Find where the given text appears and provide that cell's center as [X, Y] coordinate. 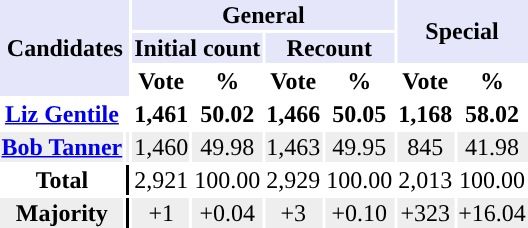
845 [426, 147]
Liz Gentile [62, 114]
49.95 [360, 147]
+0.04 [228, 213]
+0.10 [360, 213]
41.98 [492, 147]
+3 [294, 213]
Bob Tanner [62, 147]
49.98 [228, 147]
Total [62, 180]
+16.04 [492, 213]
Recount [330, 48]
58.02 [492, 114]
1,463 [294, 147]
2,929 [294, 180]
50.05 [360, 114]
1,168 [426, 114]
+323 [426, 213]
Special [462, 32]
1,461 [162, 114]
50.02 [228, 114]
1,466 [294, 114]
Majority [62, 213]
1,460 [162, 147]
2,921 [162, 180]
General [264, 15]
Candidates [65, 48]
+1 [162, 213]
2,013 [426, 180]
Initial count [198, 48]
